Identify which cell holds the provided text, then report its (X, Y) central coordinate. 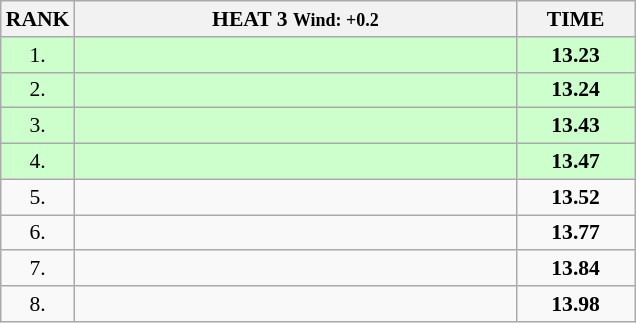
RANK (38, 19)
13.24 (576, 90)
13.77 (576, 233)
6. (38, 233)
13.98 (576, 304)
TIME (576, 19)
13.52 (576, 197)
3. (38, 126)
HEAT 3 Wind: +0.2 (295, 19)
13.23 (576, 55)
13.47 (576, 162)
1. (38, 55)
13.43 (576, 126)
13.84 (576, 269)
2. (38, 90)
7. (38, 269)
4. (38, 162)
8. (38, 304)
5. (38, 197)
